Pinpoint the cell where the given text exists, returning its [x, y] midpoint coordinate. 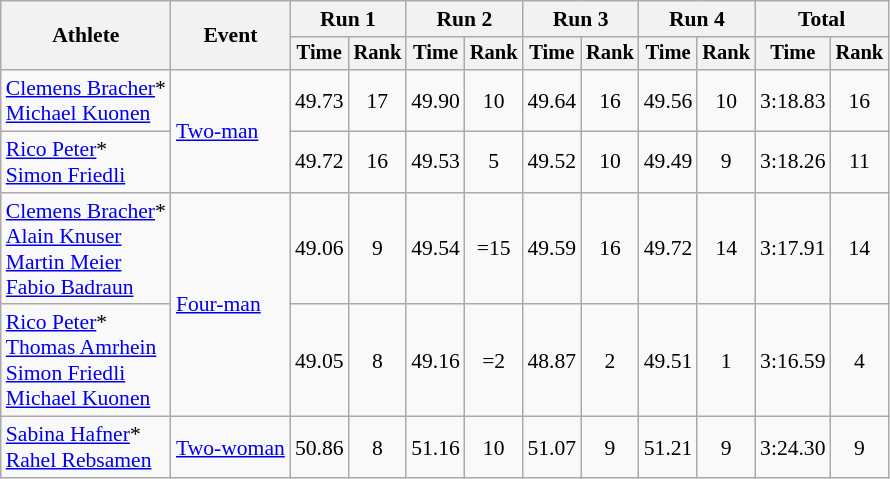
11 [860, 162]
49.49 [668, 162]
50.86 [320, 448]
49.73 [320, 100]
1 [726, 361]
=15 [494, 249]
51.07 [552, 448]
4 [860, 361]
49.56 [668, 100]
49.90 [436, 100]
51.16 [436, 448]
3:18.26 [792, 162]
3:16.59 [792, 361]
Total [822, 19]
48.87 [552, 361]
3:17.91 [792, 249]
Run 3 [580, 19]
3:18.83 [792, 100]
5 [494, 162]
51.21 [668, 448]
Sabina Hafner*Rahel Rebsamen [86, 448]
Four-man [230, 305]
49.05 [320, 361]
2 [610, 361]
Clemens Bracher*Michael Kuonen [86, 100]
Rico Peter*Simon Friedli [86, 162]
49.51 [668, 361]
49.54 [436, 249]
Rico Peter*Thomas AmrheinSimon FriedliMichael Kuonen [86, 361]
17 [378, 100]
Run 2 [464, 19]
49.53 [436, 162]
Two-woman [230, 448]
Athlete [86, 36]
Event [230, 36]
49.16 [436, 361]
49.64 [552, 100]
Two-man [230, 131]
Clemens Bracher*Alain KnuserMartin MeierFabio Badraun [86, 249]
Run 1 [348, 19]
Run 4 [697, 19]
=2 [494, 361]
49.52 [552, 162]
49.59 [552, 249]
3:24.30 [792, 448]
49.06 [320, 249]
